Pinpoint the cell where the given text exists, returning its (x, y) midpoint coordinate. 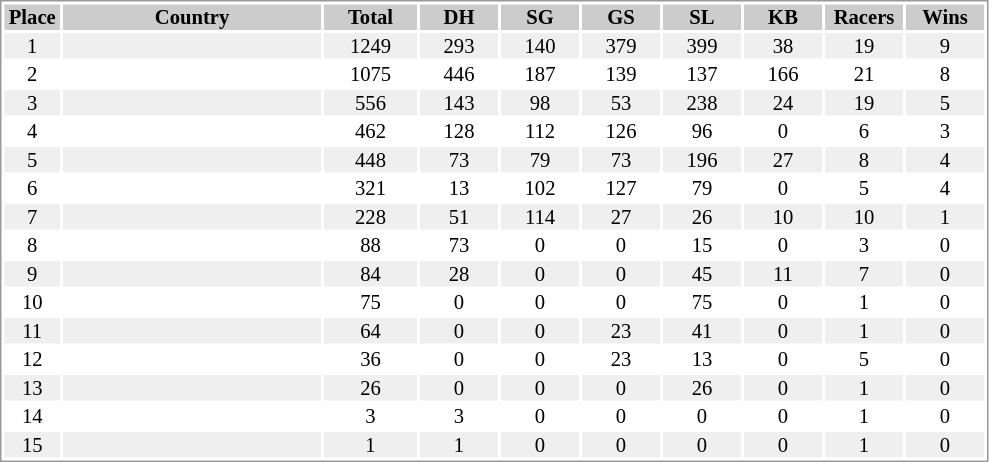
Wins (945, 17)
293 (459, 46)
Total (370, 17)
53 (621, 103)
14 (32, 417)
41 (702, 331)
112 (540, 131)
143 (459, 103)
SG (540, 17)
21 (864, 75)
462 (370, 131)
KB (783, 17)
84 (370, 274)
166 (783, 75)
448 (370, 160)
Place (32, 17)
GS (621, 17)
2 (32, 75)
SL (702, 17)
114 (540, 217)
38 (783, 46)
Country (192, 17)
DH (459, 17)
36 (370, 359)
12 (32, 359)
102 (540, 189)
321 (370, 189)
196 (702, 160)
24 (783, 103)
399 (702, 46)
556 (370, 103)
128 (459, 131)
51 (459, 217)
96 (702, 131)
1249 (370, 46)
64 (370, 331)
127 (621, 189)
Racers (864, 17)
187 (540, 75)
140 (540, 46)
88 (370, 245)
126 (621, 131)
379 (621, 46)
238 (702, 103)
137 (702, 75)
28 (459, 274)
228 (370, 217)
446 (459, 75)
1075 (370, 75)
139 (621, 75)
45 (702, 274)
98 (540, 103)
